Pinpoint the cell where the given text exists, returning its (x, y) midpoint coordinate. 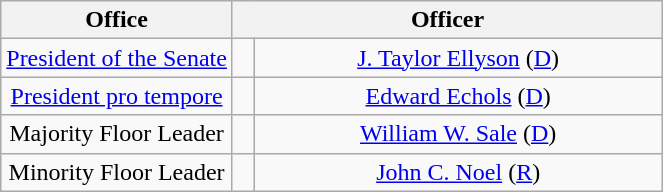
President of the Senate (117, 58)
Majority Floor Leader (117, 134)
William W. Sale (D) (458, 134)
President pro tempore (117, 96)
J. Taylor Ellyson (D) (458, 58)
Office (117, 20)
Officer (447, 20)
Edward Echols (D) (458, 96)
John C. Noel (R) (458, 172)
Minority Floor Leader (117, 172)
